Pinpoint the cell where the given text exists, returning its (x, y) midpoint coordinate. 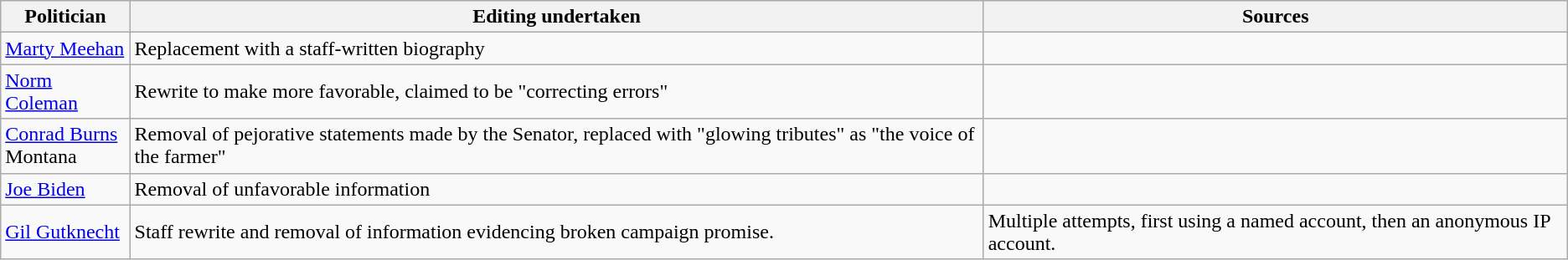
Gil Gutknecht (65, 232)
Politician (65, 17)
Marty Meehan (65, 48)
Multiple attempts, first using a named account, then an anonymous IP account. (1275, 232)
Sources (1275, 17)
Rewrite to make more favorable, claimed to be "correcting errors" (556, 92)
Replacement with a staff-written biography (556, 48)
Conrad BurnsMontana (65, 145)
Removal of unfavorable information (556, 189)
Joe Biden (65, 189)
Norm Coleman (65, 92)
Editing undertaken (556, 17)
Staff rewrite and removal of information evidencing broken campaign promise. (556, 232)
Removal of pejorative statements made by the Senator, replaced with "glowing tributes" as "the voice of the farmer" (556, 145)
